Search for the cell housing the specified text and yield its [x, y] center coordinate. 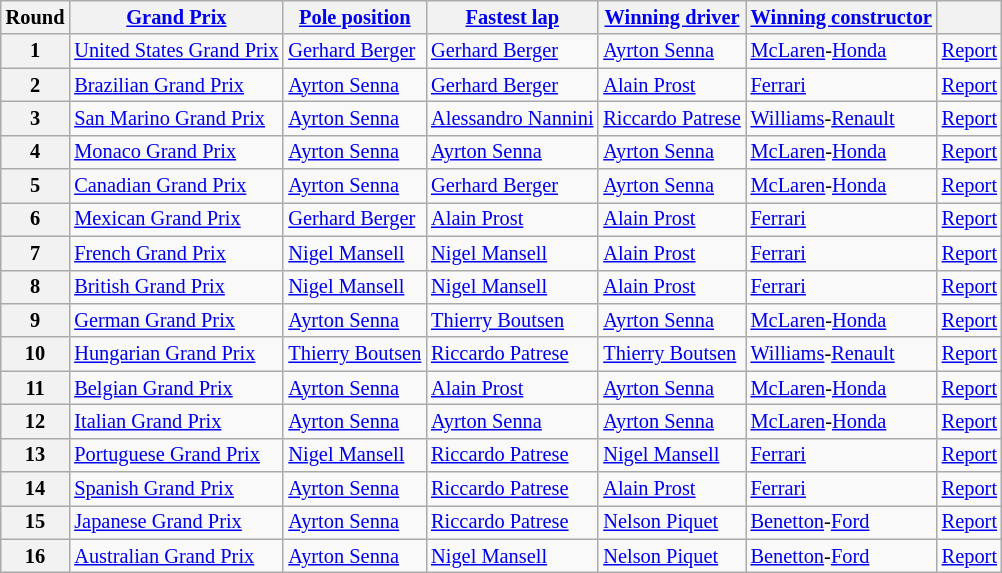
Round [36, 17]
Grand Prix [176, 17]
Winning constructor [842, 17]
Spanish Grand Prix [176, 489]
Canadian Grand Prix [176, 186]
Winning driver [672, 17]
1 [36, 51]
7 [36, 253]
14 [36, 489]
Australian Grand Prix [176, 556]
6 [36, 219]
Monaco Grand Prix [176, 152]
10 [36, 354]
4 [36, 152]
11 [36, 388]
Italian Grand Prix [176, 421]
Pole position [354, 17]
Alessandro Nannini [512, 118]
5 [36, 186]
2 [36, 85]
Mexican Grand Prix [176, 219]
Portuguese Grand Prix [176, 455]
16 [36, 556]
8 [36, 287]
9 [36, 320]
Hungarian Grand Prix [176, 354]
15 [36, 522]
13 [36, 455]
German Grand Prix [176, 320]
3 [36, 118]
Japanese Grand Prix [176, 522]
British Grand Prix [176, 287]
Brazilian Grand Prix [176, 85]
San Marino Grand Prix [176, 118]
Belgian Grand Prix [176, 388]
Fastest lap [512, 17]
12 [36, 421]
French Grand Prix [176, 253]
United States Grand Prix [176, 51]
